Return the [x, y] coordinate for the center point of the cell that contains the specified text.  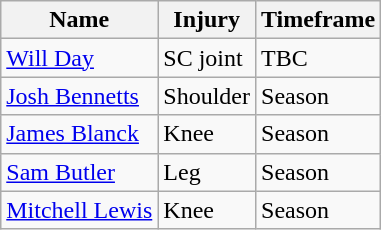
Leg [207, 172]
Mitchell Lewis [80, 210]
James Blanck [80, 134]
Shoulder [207, 96]
Sam Butler [80, 172]
Will Day [80, 58]
SC joint [207, 58]
TBC [318, 58]
Josh Bennetts [80, 96]
Name [80, 20]
Timeframe [318, 20]
Injury [207, 20]
